Output the (x, y) coordinate of the center of the cell containing the given text.  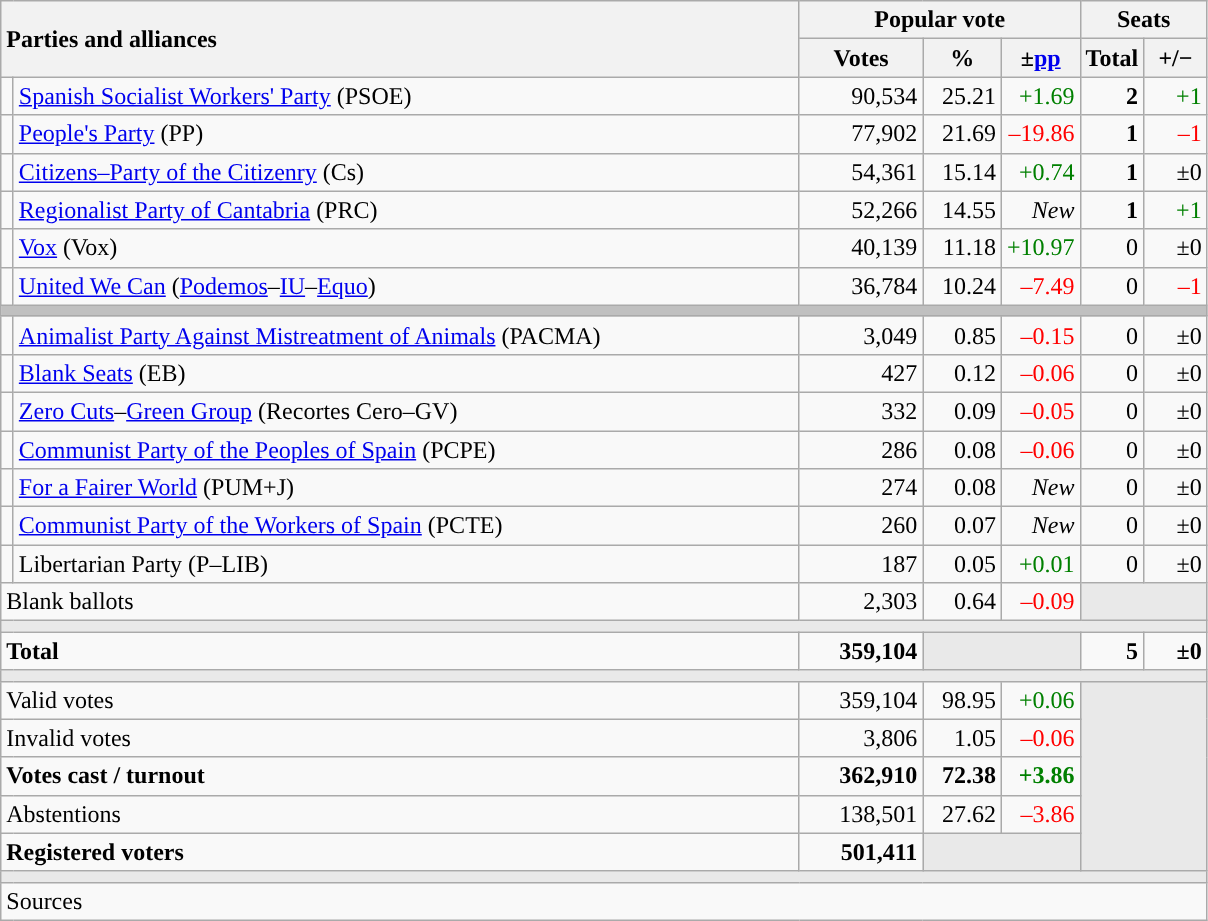
% (962, 58)
54,361 (861, 172)
+0.06 (1040, 700)
0.64 (962, 602)
+0.01 (1040, 564)
Abstentions (400, 814)
52,266 (861, 210)
+1.69 (1040, 96)
People's Party (PP) (406, 134)
+3.86 (1040, 776)
Seats (1144, 20)
Communist Party of the Peoples of Spain (PCPE) (406, 449)
+0.74 (1040, 172)
Zero Cuts–Green Group (Recortes Cero–GV) (406, 411)
Libertarian Party (P–LIB) (406, 564)
–0.05 (1040, 411)
–0.09 (1040, 602)
–3.86 (1040, 814)
3,049 (861, 335)
362,910 (861, 776)
+10.97 (1040, 248)
77,902 (861, 134)
14.55 (962, 210)
0.85 (962, 335)
Votes (861, 58)
Sources (604, 901)
Parties and alliances (400, 39)
138,501 (861, 814)
10.24 (962, 286)
Votes cast / turnout (400, 776)
36,784 (861, 286)
Regionalist Party of Cantabria (PRC) (406, 210)
Blank ballots (400, 602)
21.69 (962, 134)
427 (861, 373)
27.62 (962, 814)
–19.86 (1040, 134)
1.05 (962, 738)
501,411 (861, 852)
Vox (Vox) (406, 248)
Popular vote (940, 20)
+/− (1176, 58)
260 (861, 526)
–7.49 (1040, 286)
Animalist Party Against Mistreatment of Animals (PACMA) (406, 335)
±pp (1040, 58)
11.18 (962, 248)
25.21 (962, 96)
For a Fairer World (PUM+J) (406, 488)
0.07 (962, 526)
Citizens–Party of the Citizenry (Cs) (406, 172)
5 (1112, 651)
–0.15 (1040, 335)
2 (1112, 96)
3,806 (861, 738)
Valid votes (400, 700)
2,303 (861, 602)
Invalid votes (400, 738)
187 (861, 564)
0.05 (962, 564)
0.12 (962, 373)
332 (861, 411)
United We Can (Podemos–IU–Equo) (406, 286)
90,534 (861, 96)
286 (861, 449)
Communist Party of the Workers of Spain (PCTE) (406, 526)
40,139 (861, 248)
98.95 (962, 700)
Spanish Socialist Workers' Party (PSOE) (406, 96)
Registered voters (400, 852)
Blank Seats (EB) (406, 373)
274 (861, 488)
15.14 (962, 172)
0.09 (962, 411)
72.38 (962, 776)
